Return (x, y) of the center of cell containing provided text 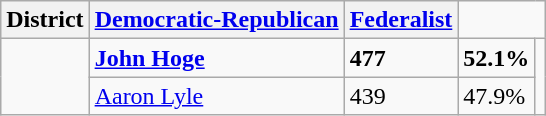
District (45, 20)
Democratic-Republican (216, 20)
Federalist (401, 20)
477 (401, 58)
439 (401, 96)
47.9% (496, 96)
Aaron Lyle (216, 96)
John Hoge (216, 58)
52.1% (496, 58)
